Capture the cell that displays the provided text and extract its (x, y) central coordinate. 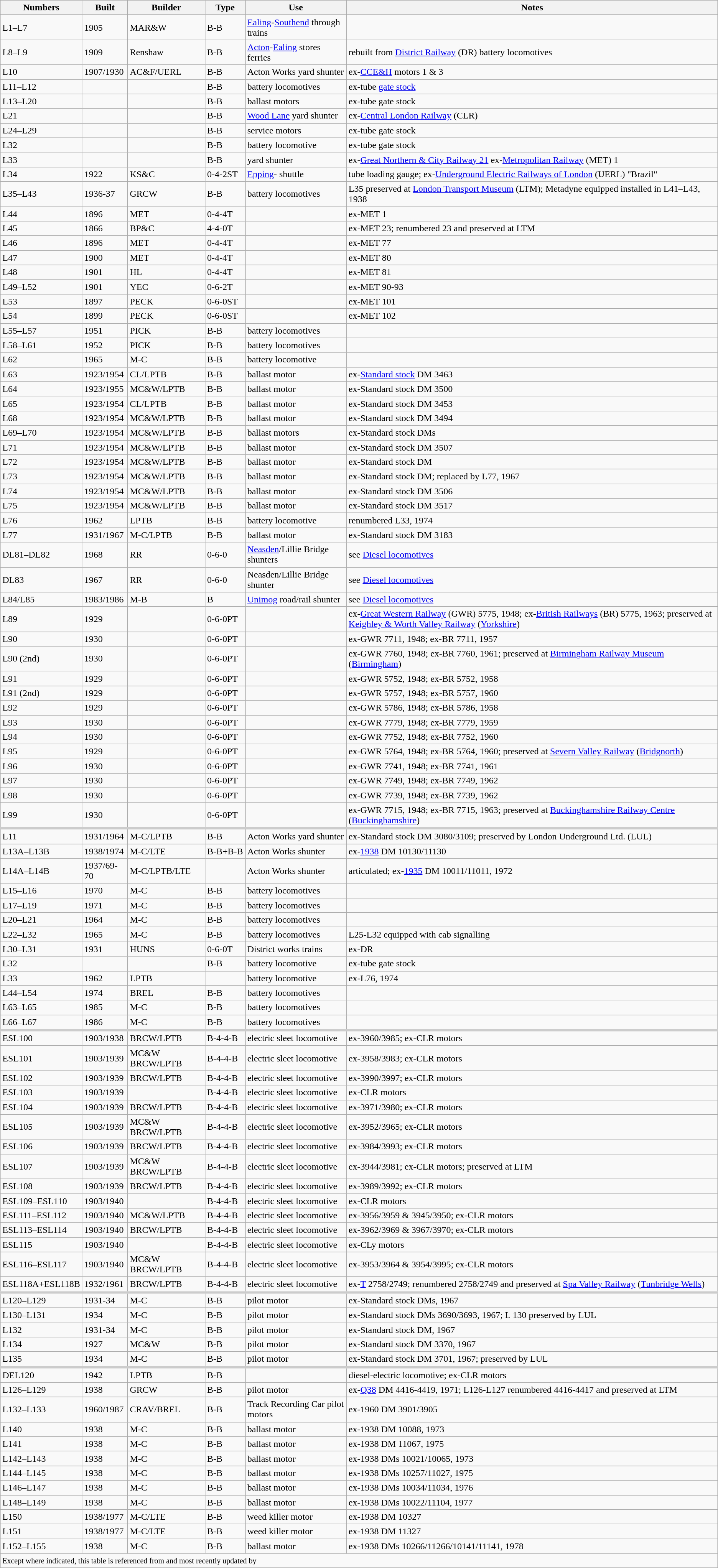
L49–L52 (41, 287)
1923/1955 (105, 389)
tube loading gauge; ex-Underground Electric Railways of London (UERL) "Brazil" (532, 174)
L44–L54 (41, 993)
1985 (105, 1007)
ex-GWR 5752, 1948; ex-BR 5752, 1958 (532, 678)
1931/1967 (105, 535)
L55–L57 (41, 331)
L63–L65 (41, 1007)
L46 (41, 243)
1905 (105, 28)
ex-MET 102 (532, 316)
Notes (532, 8)
B (225, 599)
ESL100 (41, 1038)
L30–L31 (41, 949)
ex-CCE&H motors 1 & 3 (532, 72)
L1–L7 (41, 28)
L152–L155 (41, 1546)
ex-Standard stock DM 3463 (532, 374)
1931/1964 (105, 836)
L73 (41, 477)
ex-3962/3969 & 3967/3970; ex-CLR motors (532, 1230)
L89 (41, 619)
ex-GWR 7741, 1948; ex-BR 7741, 1961 (532, 766)
L140 (41, 1429)
Track Recording Car pilot motors (296, 1410)
Wood Lane yard shunter (296, 116)
HUNS (166, 949)
ex-Standard stock DM 3701, 1967; preserved by LUL (532, 1359)
L97 (41, 781)
ex-3952/3965; ex-CLR motors (532, 1127)
L75 (41, 506)
ex-1938 DM 10130/11130 (532, 851)
M-C/LPTB/LTE (166, 871)
ESL102 (41, 1078)
ex-3971/3980; ex-CLR motors (532, 1107)
ex-Standard stock DM 3500 (532, 389)
L74 (41, 491)
ex-GWR 7749, 1948; ex-BR 7749, 1962 (532, 781)
ex-GWR 7760, 1948; ex-BR 7760, 1961; preserved at Birmingham Railway Museum (Birmingham) (532, 659)
L8–L9 (41, 52)
1970 (105, 891)
Built (105, 8)
1952 (105, 345)
MAR&W (166, 28)
L142–L143 (41, 1458)
ex-Standard stock DM 3507 (532, 448)
L72 (41, 462)
L45 (41, 229)
L47 (41, 258)
L21 (41, 116)
0-6-0T (225, 949)
1937/69-70 (105, 871)
DL83 (41, 580)
ex-Standard stock DM, 1967 (532, 1329)
ex-GWR 7711, 1948; ex-BR 7711, 1957 (532, 639)
1974 (105, 993)
HL (166, 272)
articulated; ex-1935 DM 10011/11011, 1972 (532, 871)
DL81–DL82 (41, 554)
L146–L147 (41, 1487)
L99 (41, 815)
ESL116–ESL117 (41, 1265)
L64 (41, 389)
ex-GWR 5757, 1948; ex-BR 5757, 1960 (532, 693)
ex-GWR 7779, 1948; ex-BR 7779, 1959 (532, 722)
ex-Standard stock DM; replaced by L77, 1967 (532, 477)
Renshaw (166, 52)
ex-Standard stock DM 3370, 1967 (532, 1344)
ex-Standard stock DM 3506 (532, 491)
L148–L149 (41, 1502)
1971 (105, 905)
1942 (105, 1375)
L44 (41, 214)
ex-MET 77 (532, 243)
L20–L21 (41, 920)
ESL106 (41, 1147)
1983/1986 (105, 599)
L96 (41, 766)
ESL109–ESL110 (41, 1201)
ex-Standard stock DMs, 1967 (532, 1300)
MC&W (166, 1344)
diesel-electric locomotive; ex-CLR motors (532, 1375)
renumbered L33, 1974 (532, 520)
L76 (41, 520)
Except where indicated, this table is referenced from and most recently updated by (359, 1561)
ex-GWR 7752, 1948; ex-BR 7752, 1960 (532, 737)
L95 (41, 752)
L92 (41, 707)
ex-3958/3983; ex-CLR motors (532, 1058)
L66–L67 (41, 1022)
Epping- shuttle (296, 174)
L15–L16 (41, 891)
L94 (41, 737)
L120–L129 (41, 1300)
Unimog road/rail shunter (296, 599)
1938/1974 (105, 851)
ESL103 (41, 1092)
0-4-2ST (225, 174)
L68 (41, 418)
ex-1938 DMs 10021/10065, 1973 (532, 1458)
ex-Standard stock DMs (532, 433)
Neasden/Lillie Bridge shunters (296, 554)
L63 (41, 374)
L35–L43 (41, 194)
DEL120 (41, 1375)
ex-1938 DM 10088, 1973 (532, 1429)
1866 (105, 229)
Acton-Ealing stores ferries (296, 52)
Use (296, 8)
L134 (41, 1344)
L58–L61 (41, 345)
ESL104 (41, 1107)
ex-GWR 7739, 1948; ex-BR 7739, 1962 (532, 795)
ex-GWR 5764, 1948; ex-BR 5764, 1960; preserved at Severn Valley Railway (Bridgnorth) (532, 752)
1967 (105, 580)
L24–L29 (41, 130)
1903/1938 (105, 1038)
1899 (105, 316)
Numbers (41, 8)
CRAV/BREL (166, 1410)
L91 (2nd) (41, 693)
ex-Great Western Railway (GWR) 5775, 1948; ex-British Railways (BR) 5775, 1963; preserved at Keighley & Worth Valley Railway (Yorkshire) (532, 619)
BP&C (166, 229)
L130–L131 (41, 1315)
L11–L12 (41, 87)
ex-3990/3997; ex-CLR motors (532, 1078)
1897 (105, 301)
ex-Great Northern & City Railway 21 ex-Metropolitan Railway (MET) 1 (532, 160)
ex-MET 1 (532, 214)
L84/L85 (41, 599)
rebuilt from District Railway (DR) battery locomotives (532, 52)
KS&C (166, 174)
ex-1938 DMs 10257/11027, 1975 (532, 1473)
L141 (41, 1444)
L144–L145 (41, 1473)
BREL (166, 993)
ex-Standard stock DM 3494 (532, 418)
YEC (166, 287)
1932/1961 (105, 1285)
L17–L19 (41, 905)
L71 (41, 448)
L132 (41, 1329)
ESL118A+ESL118B (41, 1285)
1900 (105, 258)
B-B+B-B (225, 851)
ESL108 (41, 1186)
1909 (105, 52)
service motors (296, 130)
L93 (41, 722)
L126–L129 (41, 1390)
ex-MET 23; renumbered 23 and preserved at LTM (532, 229)
1986 (105, 1022)
L62 (41, 360)
M-B (166, 599)
1960/1987 (105, 1410)
ex-1938 DM 11067, 1975 (532, 1444)
1936-37 (105, 194)
L77 (41, 535)
L91 (41, 678)
L132–L133 (41, 1410)
ex-GWR 7715, 1948; ex-BR 7715, 1963; preserved at Buckinghamshire Railway Centre (Buckinghamshire) (532, 815)
ex-L76, 1974 (532, 978)
ex-Standard stock DM 3453 (532, 403)
ex-Standard stock DM (532, 462)
L22–L32 (41, 935)
L150 (41, 1517)
1927 (105, 1344)
AC&F/UERL (166, 72)
L13A–L13B (41, 851)
ex-Standard stock DMs 3690/3693, 1967; L 130 preserved by LUL (532, 1315)
L151 (41, 1532)
ex-MET 101 (532, 301)
ex-1938 DM 11327 (532, 1532)
L14A–L14B (41, 871)
1907/1930 (105, 72)
ex-3956/3959 & 3945/3950; ex-CLR motors (532, 1215)
ex-Central London Railway (CLR) (532, 116)
ESL105 (41, 1127)
Builder (166, 8)
ex-MET 80 (532, 258)
1968 (105, 554)
ex-MET 90-93 (532, 287)
ex-Q38 DM 4416-4419, 1971; L126-L127 renumbered 4416-4417 and preserved at LTM (532, 1390)
ex-Standard stock DM 3517 (532, 506)
L90 (41, 639)
1931 (105, 949)
ex-DR (532, 949)
ex-1938 DM 10327 (532, 1517)
ex-Standard stock DM 3183 (532, 535)
L25-L32 equipped with cab signalling (532, 935)
4-4-0T (225, 229)
L65 (41, 403)
L54 (41, 316)
ex-1960 DM 3901/3905 (532, 1410)
Neasden/Lillie Bridge shunter (296, 580)
1964 (105, 920)
yard shunter (296, 160)
ESL101 (41, 1058)
ex-Standard stock DM 3080/3109; preserved by London Underground Ltd. (LUL) (532, 836)
0-6-2T (225, 287)
Ealing-Southend through trains (296, 28)
L10 (41, 72)
ex-1938 DMs 10034/11034, 1976 (532, 1487)
ex-CLy motors (532, 1244)
Type (225, 8)
District works trains (296, 949)
ex-3984/3993; ex-CLR motors (532, 1147)
L135 (41, 1359)
ex-3960/3985; ex-CLR motors (532, 1038)
L11 (41, 836)
L34 (41, 174)
ex-3989/3992; ex-CLR motors (532, 1186)
L98 (41, 795)
ESL115 (41, 1244)
1922 (105, 174)
L13–L20 (41, 101)
L69–L70 (41, 433)
L35 preserved at London Transport Museum (LTM); Metadyne equipped installed in L41–L43, 1938 (532, 194)
L90 (2nd) (41, 659)
ex-T 2758/2749; renumbered 2758/2749 and preserved at Spa Valley Railway (Tunbridge Wells) (532, 1285)
ESL107 (41, 1167)
ex-3944/3981; ex-CLR motors; preserved at LTM (532, 1167)
L48 (41, 272)
ex-MET 81 (532, 272)
ex-1938 DMs 10266/11266/10141/11141, 1978 (532, 1546)
ex-GWR 5786, 1948; ex-BR 5786, 1958 (532, 707)
1951 (105, 331)
ESL113–ESL114 (41, 1230)
ex-1938 DMs 10022/11104, 1977 (532, 1502)
ESL111–ESL112 (41, 1215)
L53 (41, 301)
ex-3953/3964 & 3954/3995; ex-CLR motors (532, 1265)
